Detect which cell encompasses the target text, then output its (X, Y) center coordinate. 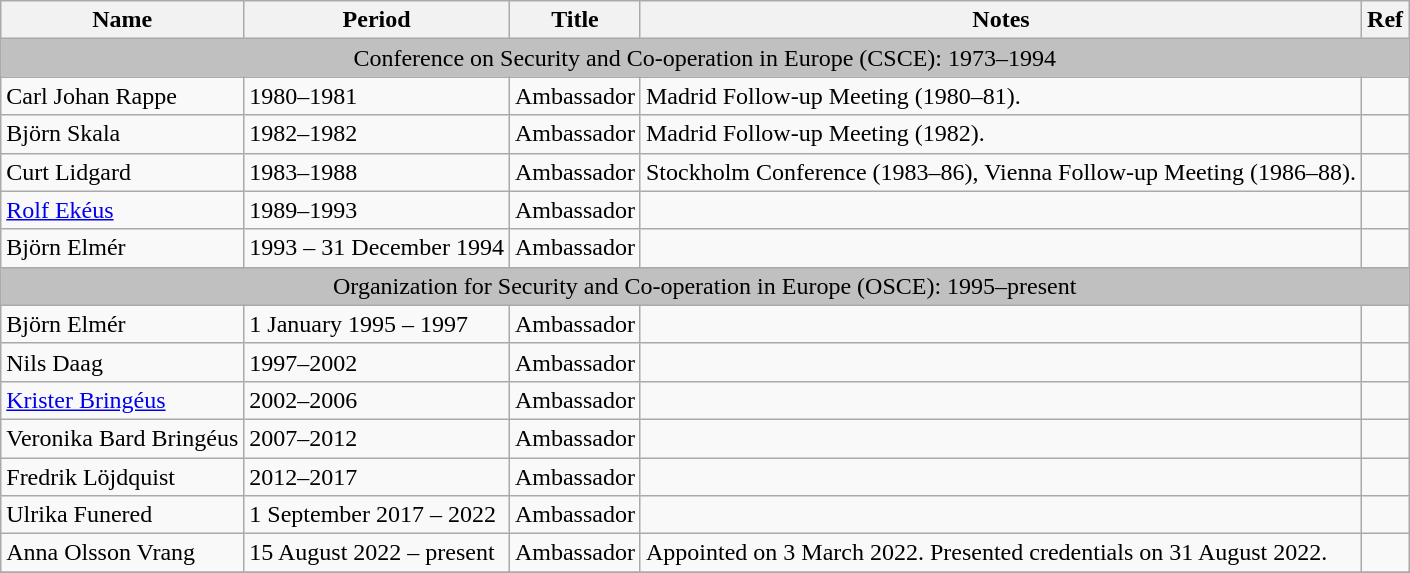
2007–2012 (377, 438)
Madrid Follow-up Meeting (1982). (1000, 134)
1989–1993 (377, 210)
1980–1981 (377, 96)
Ulrika Funered (122, 515)
Rolf Ekéus (122, 210)
Organization for Security and Co-operation in Europe (OSCE): 1995–present (705, 286)
Carl Johan Rappe (122, 96)
Appointed on 3 March 2022. Presented credentials on 31 August 2022. (1000, 553)
Notes (1000, 20)
Veronika Bard Bringéus (122, 438)
Period (377, 20)
Björn Skala (122, 134)
1983–1988 (377, 172)
2002–2006 (377, 400)
Name (122, 20)
Title (574, 20)
1 January 1995 – 1997 (377, 324)
1982–1982 (377, 134)
Anna Olsson Vrang (122, 553)
Fredrik Löjdquist (122, 477)
Krister Bringéus (122, 400)
Madrid Follow-up Meeting (1980–81). (1000, 96)
Curt Lidgard (122, 172)
15 August 2022 – present (377, 553)
1 September 2017 – 2022 (377, 515)
1993 – 31 December 1994 (377, 248)
1997–2002 (377, 362)
Stockholm Conference (1983–86), Vienna Follow-up Meeting (1986–88). (1000, 172)
Ref (1386, 20)
Nils Daag (122, 362)
Conference on Security and Co-operation in Europe (CSCE): 1973–1994 (705, 58)
2012–2017 (377, 477)
